Return the (X, Y) coordinate for the center point of the cell that contains the specified text.  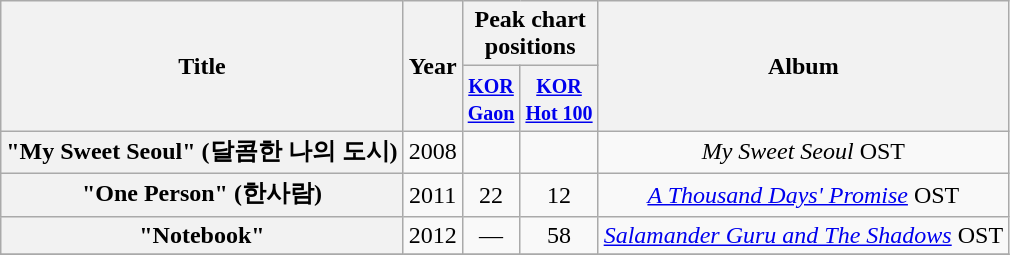
KORGaon (491, 98)
"Notebook" (202, 235)
KORHot 100 (559, 98)
2008 (432, 152)
Salamander Guru and The Shadows OST (803, 235)
— (491, 235)
Album (803, 66)
"One Person" (한사람) (202, 194)
My Sweet Seoul OST (803, 152)
12 (559, 194)
22 (491, 194)
58 (559, 235)
Peak chart positions (530, 34)
A Thousand Days' Promise OST (803, 194)
"My Sweet Seoul" (달콤한 나의 도시) (202, 152)
2011 (432, 194)
2012 (432, 235)
Title (202, 66)
Year (432, 66)
